Detect which cell encompasses the target text, then output its [X, Y] center coordinate. 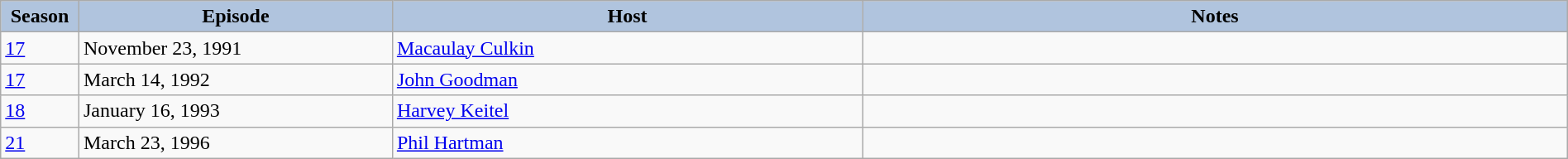
John Goodman [627, 79]
Episode [235, 17]
18 [40, 111]
21 [40, 142]
Season [40, 17]
November 23, 1991 [235, 48]
Host [627, 17]
March 14, 1992 [235, 79]
Notes [1216, 17]
Macaulay Culkin [627, 48]
January 16, 1993 [235, 111]
March 23, 1996 [235, 142]
Harvey Keitel [627, 111]
Phil Hartman [627, 142]
